Search for the cell housing the specified text and yield its [X, Y] center coordinate. 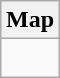
Map [30, 20]
